Detect which cell encompasses the target text, then output its (x, y) center coordinate. 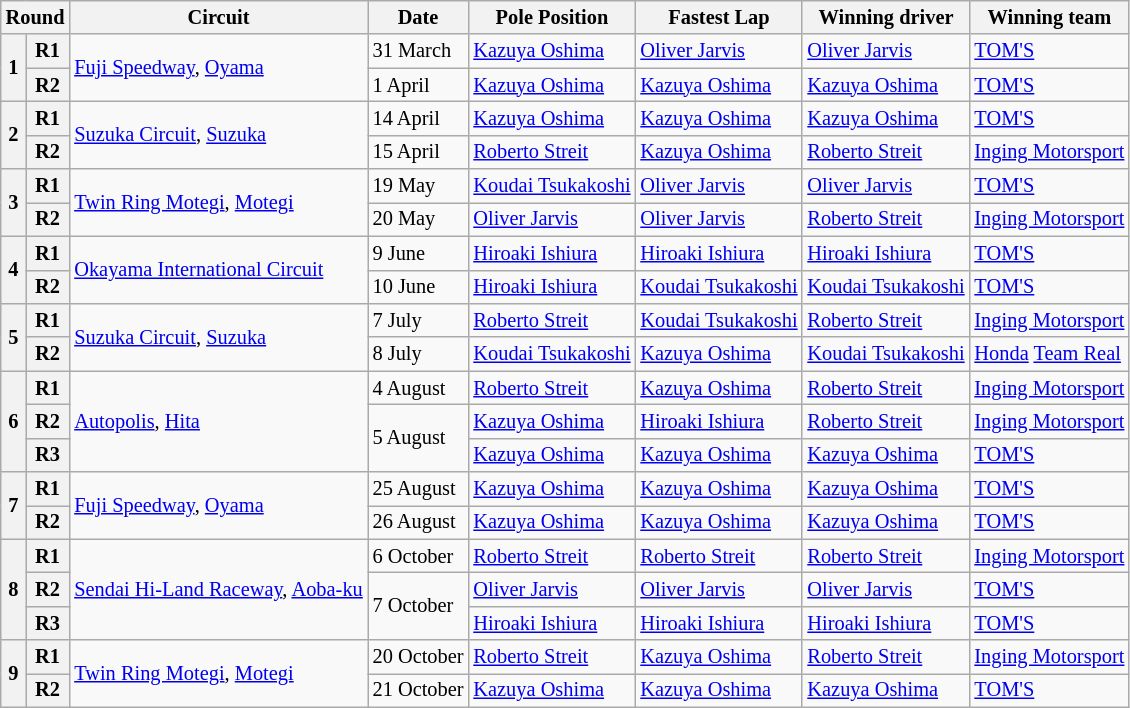
15 April (418, 152)
20 October (418, 657)
21 October (418, 690)
Round (36, 17)
31 March (418, 51)
4 (14, 270)
8 (14, 590)
6 October (418, 556)
9 June (418, 253)
8 July (418, 354)
6 (14, 422)
Fastest Lap (718, 17)
19 May (418, 186)
Date (418, 17)
26 August (418, 522)
Autopolis, Hita (218, 422)
7 (14, 506)
5 (14, 336)
10 June (418, 287)
Okayama International Circuit (218, 270)
Honda Team Real (1049, 354)
Circuit (218, 17)
20 May (418, 219)
1 April (418, 85)
3 (14, 202)
1 (14, 68)
2 (14, 134)
9 (14, 674)
Pole Position (552, 17)
14 April (418, 118)
4 August (418, 388)
Winning driver (886, 17)
25 August (418, 489)
Winning team (1049, 17)
7 July (418, 320)
Sendai Hi-Land Raceway, Aoba-ku (218, 590)
7 October (418, 606)
5 August (418, 438)
